Capture the cell that displays the provided text and extract its [X, Y] central coordinate. 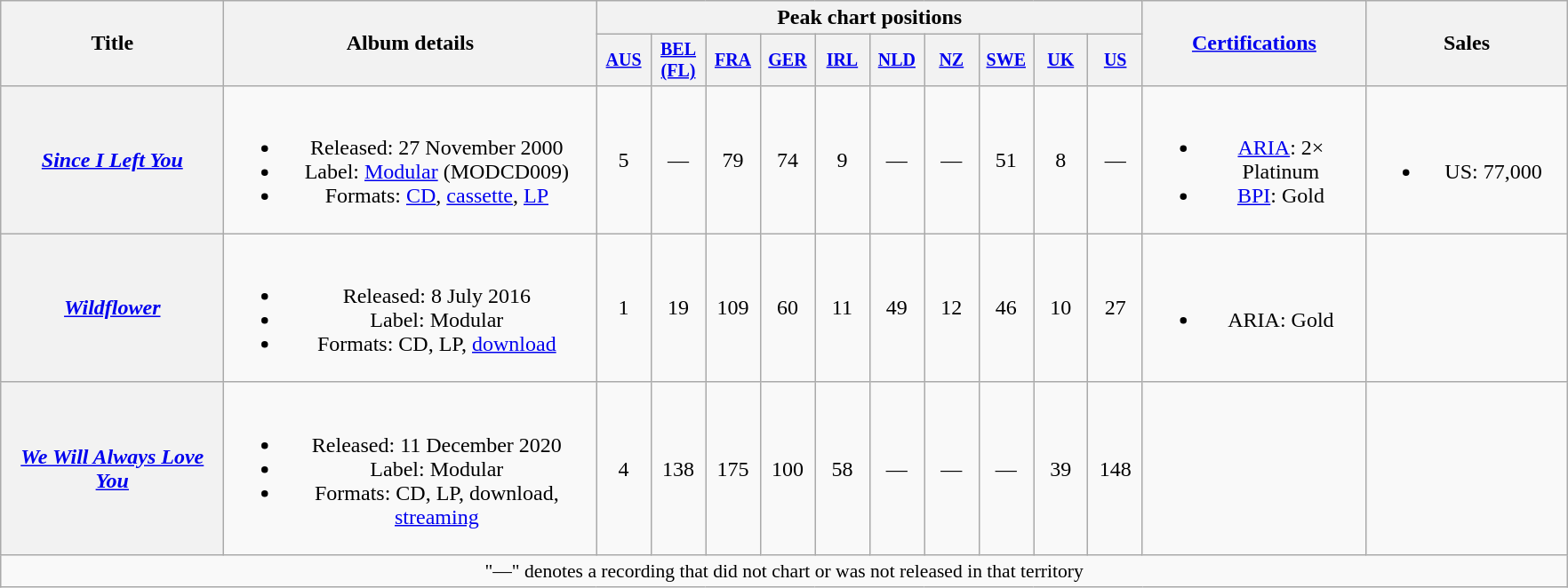
Album details [411, 44]
AUS [624, 60]
Title [112, 44]
Sales [1467, 44]
NLD [896, 60]
39 [1060, 468]
We Will Always Love You [112, 468]
ARIA: 2× PlatinumBPI: Gold [1253, 160]
51 [1006, 160]
Since I Left You [112, 160]
Peak chart positions [869, 18]
12 [951, 307]
27 [1115, 307]
US: 77,000 [1467, 160]
10 [1060, 307]
8 [1060, 160]
74 [788, 160]
100 [788, 468]
NZ [951, 60]
US [1115, 60]
Released: 8 July 2016Label: ModularFormats: CD, LP, download [411, 307]
UK [1060, 60]
58 [843, 468]
"—" denotes a recording that did not chart or was not released in that territory [784, 570]
60 [788, 307]
148 [1115, 468]
175 [732, 468]
1 [624, 307]
9 [843, 160]
138 [677, 468]
79 [732, 160]
46 [1006, 307]
5 [624, 160]
ARIA: Gold [1253, 307]
IRL [843, 60]
4 [624, 468]
11 [843, 307]
Released: 11 December 2020Label: ModularFormats: CD, LP, download, streaming [411, 468]
FRA [732, 60]
Certifications [1253, 44]
GER [788, 60]
Released: 27 November 2000Label: Modular (MODCD009)Formats: CD, cassette, LP [411, 160]
Wildflower [112, 307]
SWE [1006, 60]
49 [896, 307]
19 [677, 307]
109 [732, 307]
BEL(FL) [677, 60]
